Find where the given text appears and provide that cell's center as (X, Y) coordinate. 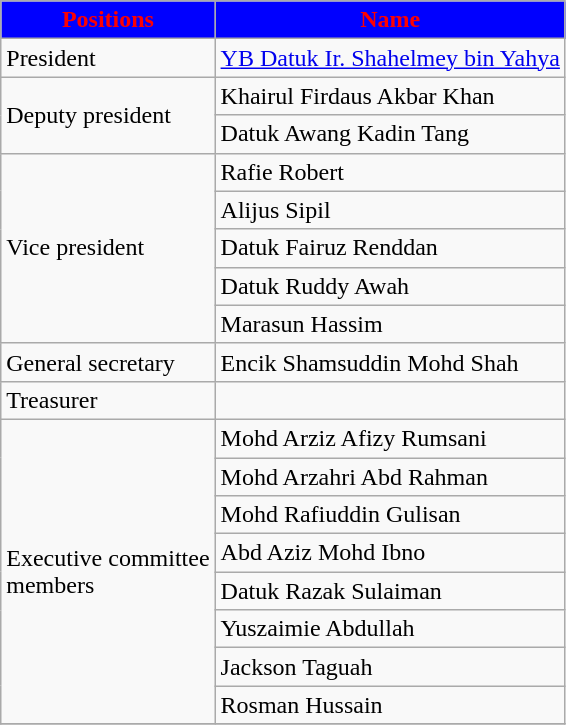
Rosman Hussain (390, 705)
Treasurer (108, 400)
Khairul Firdaus Akbar Khan (390, 96)
Mohd Rafiuddin Gulisan (390, 515)
Rafie Robert (390, 172)
Mohd Arziz Afizy Rumsani (390, 438)
Name (390, 20)
Deputy president (108, 115)
Positions (108, 20)
Marasun Hassim (390, 324)
Encik Shamsuddin Mohd Shah (390, 362)
Jackson Taguah (390, 667)
Datuk Razak Sulaiman (390, 591)
President (108, 58)
Mohd Arzahri Abd Rahman (390, 477)
General secretary (108, 362)
Alijus Sipil (390, 210)
Executive committee members (108, 571)
Vice president (108, 248)
YB Datuk Ir. Shahelmey bin Yahya (390, 58)
Datuk Fairuz Renddan (390, 248)
Datuk Ruddy Awah (390, 286)
Yuszaimie Abdullah (390, 629)
Datuk Awang Kadin Tang (390, 134)
Abd Aziz Mohd Ibno (390, 553)
